From the cell containing the given text, extract its center point as (X, Y) coordinate. 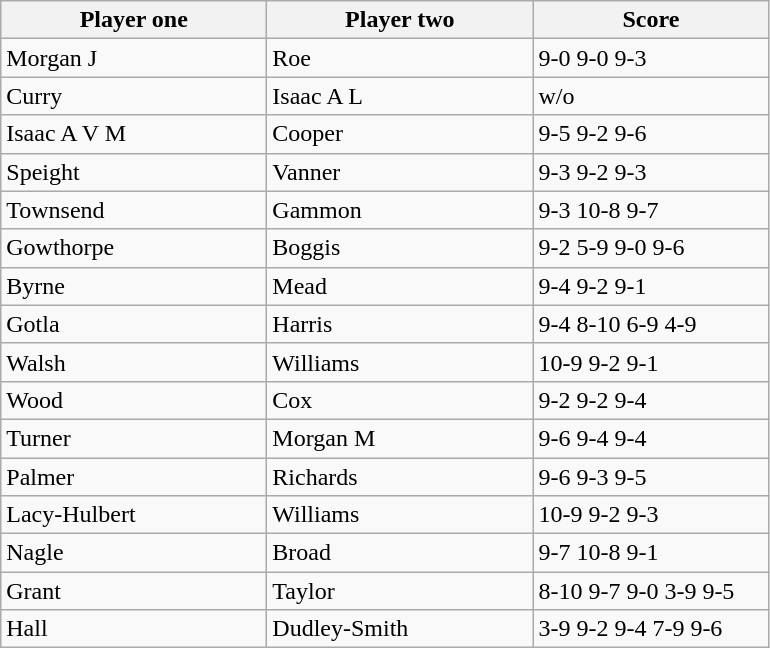
Gowthorpe (134, 248)
Turner (134, 438)
9-4 8-10 6-9 4-9 (651, 324)
Taylor (400, 591)
Townsend (134, 210)
Mead (400, 286)
10-9 9-2 9-3 (651, 515)
9-7 10-8 9-1 (651, 553)
Wood (134, 400)
Hall (134, 629)
9-3 10-8 9-7 (651, 210)
Palmer (134, 477)
Nagle (134, 553)
Richards (400, 477)
Player two (400, 20)
w/o (651, 96)
9-5 9-2 9-6 (651, 134)
10-9 9-2 9-1 (651, 362)
Walsh (134, 362)
3-9 9-2 9-4 7-9 9-6 (651, 629)
Boggis (400, 248)
Speight (134, 172)
Isaac A L (400, 96)
Score (651, 20)
Cooper (400, 134)
Byrne (134, 286)
8-10 9-7 9-0 3-9 9-5 (651, 591)
Gotla (134, 324)
Morgan J (134, 58)
Morgan M (400, 438)
Vanner (400, 172)
Cox (400, 400)
Roe (400, 58)
Lacy-Hulbert (134, 515)
Gammon (400, 210)
9-4 9-2 9-1 (651, 286)
Dudley-Smith (400, 629)
Grant (134, 591)
9-6 9-4 9-4 (651, 438)
9-3 9-2 9-3 (651, 172)
Curry (134, 96)
Player one (134, 20)
9-2 9-2 9-4 (651, 400)
Broad (400, 553)
9-0 9-0 9-3 (651, 58)
Harris (400, 324)
9-6 9-3 9-5 (651, 477)
9-2 5-9 9-0 9-6 (651, 248)
Isaac A V M (134, 134)
